Scan for the cell matching the given text and deliver its [X, Y] coordinate at center. 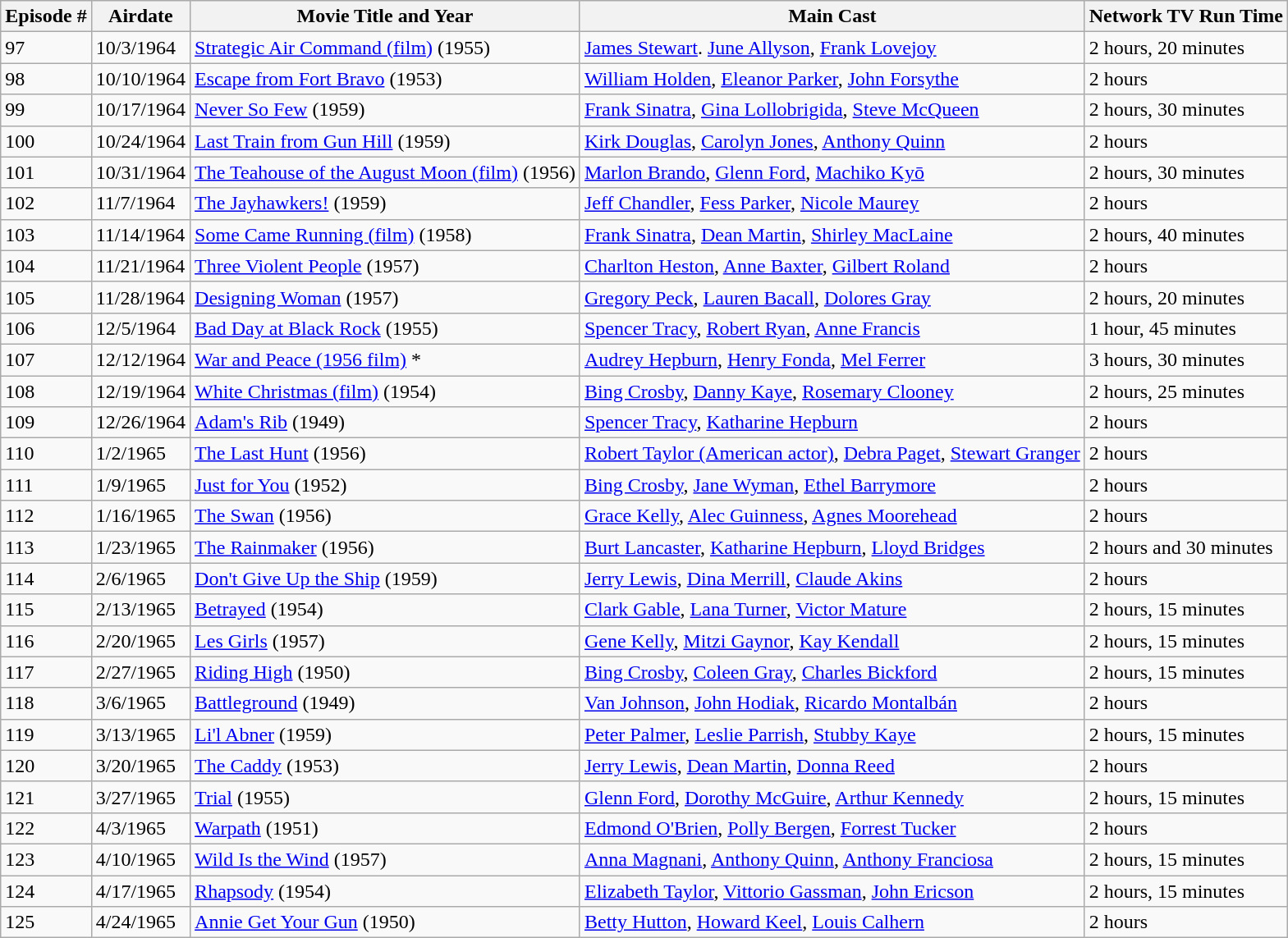
3/13/1965 [140, 734]
2 hours, 40 minutes [1185, 235]
99 [46, 110]
117 [46, 672]
Van Johnson, John Hodiak, Ricardo Montalbán [832, 703]
Bing Crosby, Coleen Gray, Charles Bickford [832, 672]
113 [46, 547]
3/6/1965 [140, 703]
3 hours, 30 minutes [1185, 359]
112 [46, 516]
104 [46, 266]
12/12/1964 [140, 359]
4/24/1965 [140, 922]
10/3/1964 [140, 48]
Li'l Abner (1959) [386, 734]
Jerry Lewis, Dean Martin, Donna Reed [832, 766]
Wild Is the Wind (1957) [386, 859]
103 [46, 235]
Some Came Running (film) (1958) [386, 235]
Betty Hutton, Howard Keel, Louis Calhern [832, 922]
11/21/1964 [140, 266]
100 [46, 141]
106 [46, 328]
4/3/1965 [140, 828]
11/7/1964 [140, 204]
James Stewart. June Allyson, Frank Lovejoy [832, 48]
Jerry Lewis, Dina Merrill, Claude Akins [832, 579]
William Holden, Eleanor Parker, John Forsythe [832, 79]
Burt Lancaster, Katharine Hepburn, Lloyd Bridges [832, 547]
The Caddy (1953) [386, 766]
Escape from Fort Bravo (1953) [386, 79]
125 [46, 922]
11/14/1964 [140, 235]
Clark Gable, Lana Turner, Victor Mature [832, 610]
Spencer Tracy, Katharine Hepburn [832, 423]
108 [46, 391]
119 [46, 734]
Network TV Run Time [1185, 16]
Strategic Air Command (film) (1955) [386, 48]
10/24/1964 [140, 141]
Airdate [140, 16]
Robert Taylor (American actor), Debra Paget, Stewart Granger [832, 454]
1/23/1965 [140, 547]
121 [46, 797]
Main Cast [832, 16]
2/27/1965 [140, 672]
Just for You (1952) [386, 485]
Jeff Chandler, Fess Parker, Nicole Maurey [832, 204]
123 [46, 859]
Designing Woman (1957) [386, 297]
Trial (1955) [386, 797]
Warpath (1951) [386, 828]
Don't Give Up the Ship (1959) [386, 579]
Never So Few (1959) [386, 110]
109 [46, 423]
124 [46, 890]
98 [46, 79]
2/13/1965 [140, 610]
The Swan (1956) [386, 516]
118 [46, 703]
Kirk Douglas, Carolyn Jones, Anthony Quinn [832, 141]
Annie Get Your Gun (1950) [386, 922]
Last Train from Gun Hill (1959) [386, 141]
Three Violent People (1957) [386, 266]
Peter Palmer, Leslie Parrish, Stubby Kaye [832, 734]
Audrey Hepburn, Henry Fonda, Mel Ferrer [832, 359]
1 hour, 45 minutes [1185, 328]
Movie Title and Year [386, 16]
1/16/1965 [140, 516]
116 [46, 641]
Edmond O'Brien, Polly Bergen, Forrest Tucker [832, 828]
10/17/1964 [140, 110]
107 [46, 359]
12/19/1964 [140, 391]
Bing Crosby, Danny Kaye, Rosemary Clooney [832, 391]
Frank Sinatra, Gina Lollobrigida, Steve McQueen [832, 110]
Battleground (1949) [386, 703]
10/10/1964 [140, 79]
3/20/1965 [140, 766]
2/20/1965 [140, 641]
Frank Sinatra, Dean Martin, Shirley MacLaine [832, 235]
115 [46, 610]
Glenn Ford, Dorothy McGuire, Arthur Kennedy [832, 797]
The Jayhawkers! (1959) [386, 204]
11/28/1964 [140, 297]
1/2/1965 [140, 454]
2 hours, 25 minutes [1185, 391]
Spencer Tracy, Robert Ryan, Anne Francis [832, 328]
The Teahouse of the August Moon (film) (1956) [386, 172]
110 [46, 454]
2/6/1965 [140, 579]
4/17/1965 [140, 890]
10/31/1964 [140, 172]
120 [46, 766]
12/5/1964 [140, 328]
1/9/1965 [140, 485]
Betrayed (1954) [386, 610]
The Last Hunt (1956) [386, 454]
Elizabeth Taylor, Vittorio Gassman, John Ericson [832, 890]
101 [46, 172]
105 [46, 297]
97 [46, 48]
Gregory Peck, Lauren Bacall, Dolores Gray [832, 297]
Anna Magnani, Anthony Quinn, Anthony Franciosa [832, 859]
Grace Kelly, Alec Guinness, Agnes Moorehead [832, 516]
Rhapsody (1954) [386, 890]
4/10/1965 [140, 859]
Bad Day at Black Rock (1955) [386, 328]
White Christmas (film) (1954) [386, 391]
War and Peace (1956 film) * [386, 359]
111 [46, 485]
The Rainmaker (1956) [386, 547]
Charlton Heston, Anne Baxter, Gilbert Roland [832, 266]
Gene Kelly, Mitzi Gaynor, Kay Kendall [832, 641]
102 [46, 204]
Les Girls (1957) [386, 641]
2 hours and 30 minutes [1185, 547]
122 [46, 828]
Riding High (1950) [386, 672]
Adam's Rib (1949) [386, 423]
Bing Crosby, Jane Wyman, Ethel Barrymore [832, 485]
114 [46, 579]
Episode # [46, 16]
12/26/1964 [140, 423]
Marlon Brando, Glenn Ford, Machiko Kyō [832, 172]
3/27/1965 [140, 797]
